Scan for the cell matching the given text and deliver its (x, y) coordinate at center. 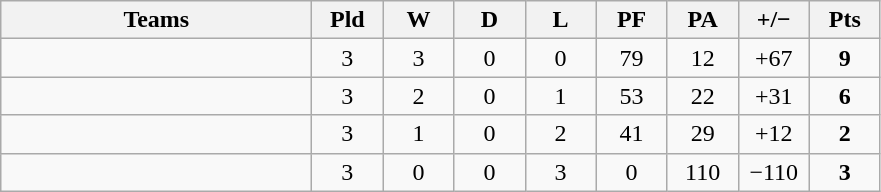
+/− (774, 20)
−110 (774, 172)
+12 (774, 134)
Pld (348, 20)
79 (632, 58)
PF (632, 20)
9 (844, 58)
110 (702, 172)
D (490, 20)
22 (702, 96)
W (418, 20)
41 (632, 134)
+31 (774, 96)
29 (702, 134)
L (560, 20)
Pts (844, 20)
6 (844, 96)
PA (702, 20)
+67 (774, 58)
53 (632, 96)
12 (702, 58)
Teams (156, 20)
